Scan for the cell matching the given text and deliver its (x, y) coordinate at center. 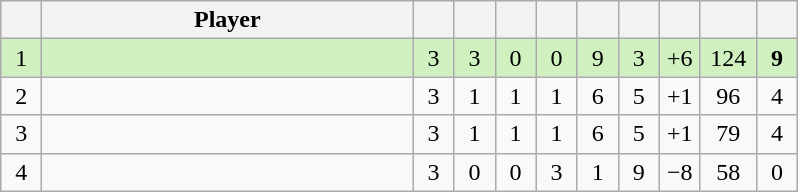
58 (728, 172)
−8 (680, 172)
+6 (680, 58)
96 (728, 96)
Player (228, 20)
2 (22, 96)
79 (728, 134)
124 (728, 58)
